Pinpoint the cell where the given text exists, returning its [X, Y] midpoint coordinate. 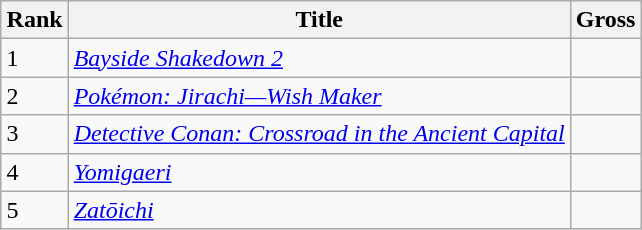
Pokémon: Jirachi—Wish Maker [319, 96]
5 [34, 210]
Zatōichi [319, 210]
1 [34, 58]
Title [319, 20]
2 [34, 96]
4 [34, 172]
Yomigaeri [319, 172]
Gross [606, 20]
Detective Conan: Crossroad in the Ancient Capital [319, 134]
Rank [34, 20]
Bayside Shakedown 2 [319, 58]
3 [34, 134]
